Output the [x, y] coordinate of the center of the cell containing the given text.  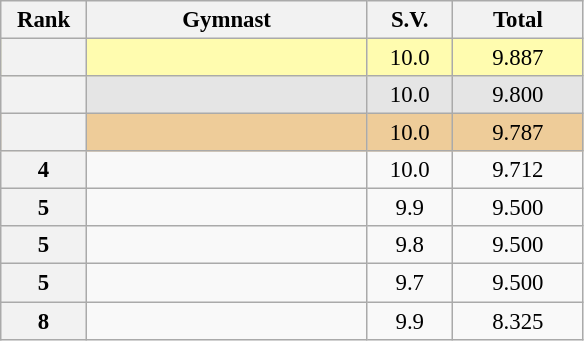
Rank [44, 20]
8.325 [518, 321]
9.800 [518, 95]
9.712 [518, 170]
Total [518, 20]
9.787 [518, 133]
S.V. [410, 20]
9.887 [518, 58]
Gymnast [226, 20]
9.8 [410, 245]
8 [44, 321]
4 [44, 170]
9.7 [410, 283]
